Pinpoint the cell where the given text exists, returning its (x, y) midpoint coordinate. 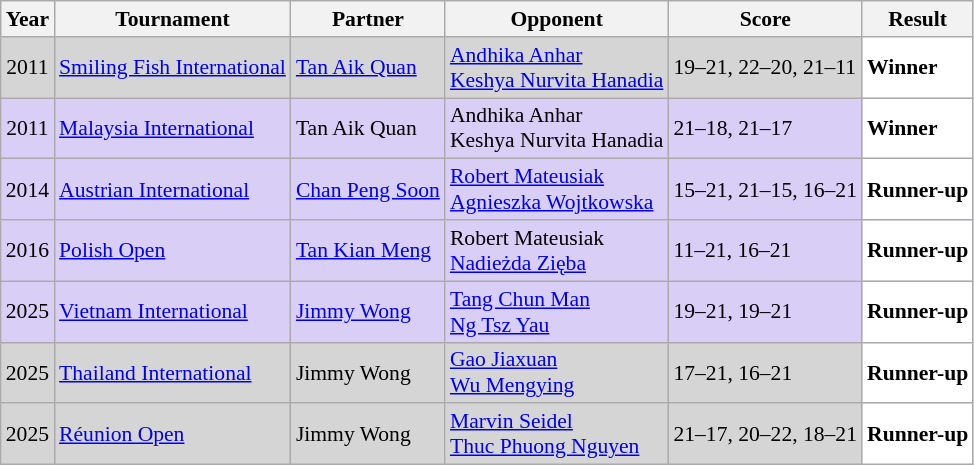
Smiling Fish International (172, 68)
11–21, 16–21 (765, 250)
Gao Jiaxuan Wu Mengying (557, 372)
Thailand International (172, 372)
17–21, 16–21 (765, 372)
Result (918, 19)
Malaysia International (172, 128)
Partner (368, 19)
Year (28, 19)
Chan Peng Soon (368, 190)
Robert Mateusiak Nadieżda Zięba (557, 250)
Vietnam International (172, 312)
Tang Chun Man Ng Tsz Yau (557, 312)
2014 (28, 190)
Score (765, 19)
2016 (28, 250)
Robert Mateusiak Agnieszka Wojtkowska (557, 190)
Marvin Seidel Thuc Phuong Nguyen (557, 434)
19–21, 19–21 (765, 312)
15–21, 21–15, 16–21 (765, 190)
21–18, 21–17 (765, 128)
Austrian International (172, 190)
Tan Kian Meng (368, 250)
19–21, 22–20, 21–11 (765, 68)
Réunion Open (172, 434)
21–17, 20–22, 18–21 (765, 434)
Opponent (557, 19)
Polish Open (172, 250)
Tournament (172, 19)
